Detect which cell encompasses the target text, then output its [x, y] center coordinate. 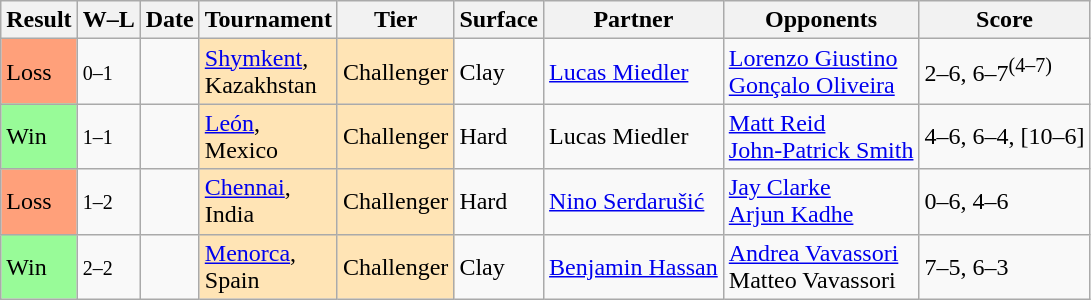
Chennai, India [268, 202]
W–L [108, 20]
Shymkent, Kazakhstan [268, 72]
Tier [395, 20]
7–5, 6–3 [1004, 266]
2–6, 6–7(4–7) [1004, 72]
Tournament [268, 20]
Result [39, 20]
Matt Reid John-Patrick Smith [821, 136]
Opponents [821, 20]
Nino Serdarušić [634, 202]
2–2 [108, 266]
Benjamin Hassan [634, 266]
Menorca, Spain [268, 266]
Andrea Vavassori Matteo Vavassori [821, 266]
Jay Clarke Arjun Kadhe [821, 202]
0–6, 4–6 [1004, 202]
Surface [499, 20]
Partner [634, 20]
León, Mexico [268, 136]
1–2 [108, 202]
Score [1004, 20]
0–1 [108, 72]
Date [170, 20]
4–6, 6–4, [10–6] [1004, 136]
Lorenzo Giustino Gonçalo Oliveira [821, 72]
1–1 [108, 136]
